Scan for the cell matching the given text and deliver its (X, Y) coordinate at center. 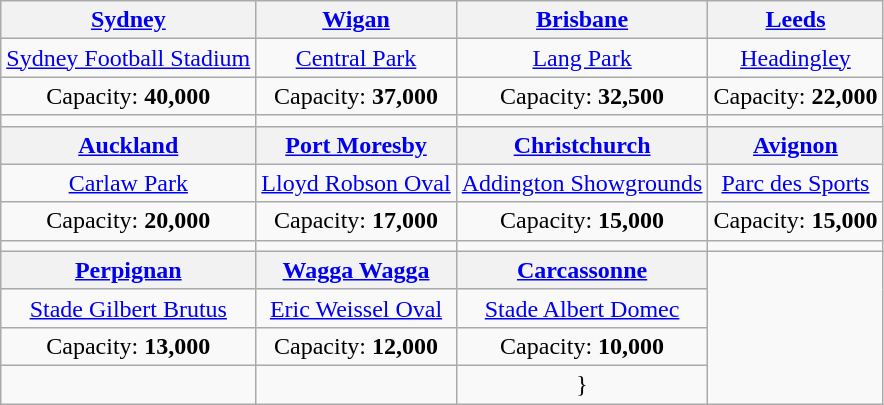
Capacity: 37,000 (356, 96)
Eric Weissel Oval (356, 308)
Perpignan (128, 270)
Brisbane (582, 20)
Lloyd Robson Oval (356, 183)
Avignon (796, 145)
Stade Albert Domec (582, 308)
Capacity: 10,000 (582, 346)
Wigan (356, 20)
Capacity: 32,500 (582, 96)
Central Park (356, 58)
Auckland (128, 145)
Christchurch (582, 145)
} (582, 384)
Carlaw Park (128, 183)
Leeds (796, 20)
Sydney Football Stadium (128, 58)
Port Moresby (356, 145)
Lang Park (582, 58)
Wagga Wagga (356, 270)
Parc des Sports (796, 183)
Capacity: 40,000 (128, 96)
Sydney (128, 20)
Headingley (796, 58)
Carcassonne (582, 270)
Addington Showgrounds (582, 183)
Capacity: 13,000 (128, 346)
Stade Gilbert Brutus (128, 308)
Capacity: 20,000 (128, 221)
Capacity: 22,000 (796, 96)
Capacity: 17,000 (356, 221)
Capacity: 12,000 (356, 346)
